For the text-containing cell, return its midpoint in [X, Y] coordinate format. 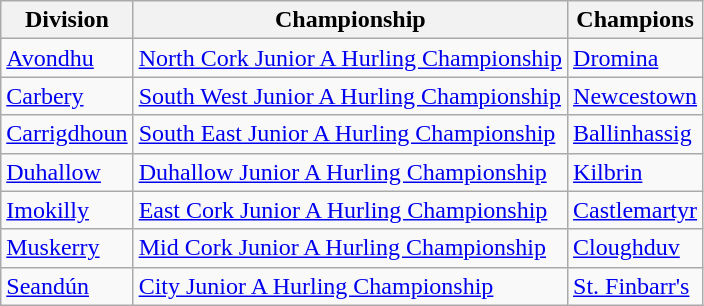
North Cork Junior A Hurling Championship [350, 58]
Castlemartyr [636, 210]
St. Finbarr's [636, 286]
South West Junior A Hurling Championship [350, 96]
Ballinhassig [636, 134]
Championship [350, 20]
Mid Cork Junior A Hurling Championship [350, 248]
Imokilly [67, 210]
City Junior A Hurling Championship [350, 286]
Muskerry [67, 248]
Champions [636, 20]
Division [67, 20]
Carrigdhoun [67, 134]
Duhallow [67, 172]
Cloughduv [636, 248]
South East Junior A Hurling Championship [350, 134]
Carbery [67, 96]
Seandún [67, 286]
Newcestown [636, 96]
Avondhu [67, 58]
East Cork Junior A Hurling Championship [350, 210]
Kilbrin [636, 172]
Duhallow Junior A Hurling Championship [350, 172]
Dromina [636, 58]
